Scan for the cell matching the given text and deliver its [X, Y] coordinate at center. 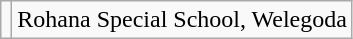
Rohana Special School, Welegoda [182, 20]
